Extract the [x, y] coordinate from the center of the cell holding the provided text.  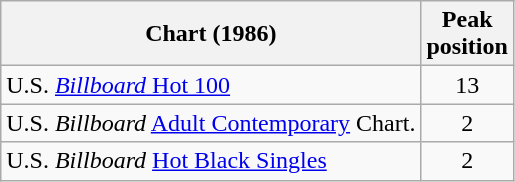
Peakposition [467, 34]
Chart (1986) [211, 34]
U.S. Billboard Adult Contemporary Chart. [211, 123]
U.S. Billboard Hot 100 [211, 85]
U.S. Billboard Hot Black Singles [211, 161]
13 [467, 85]
